Detect which cell encompasses the target text, then output its (x, y) center coordinate. 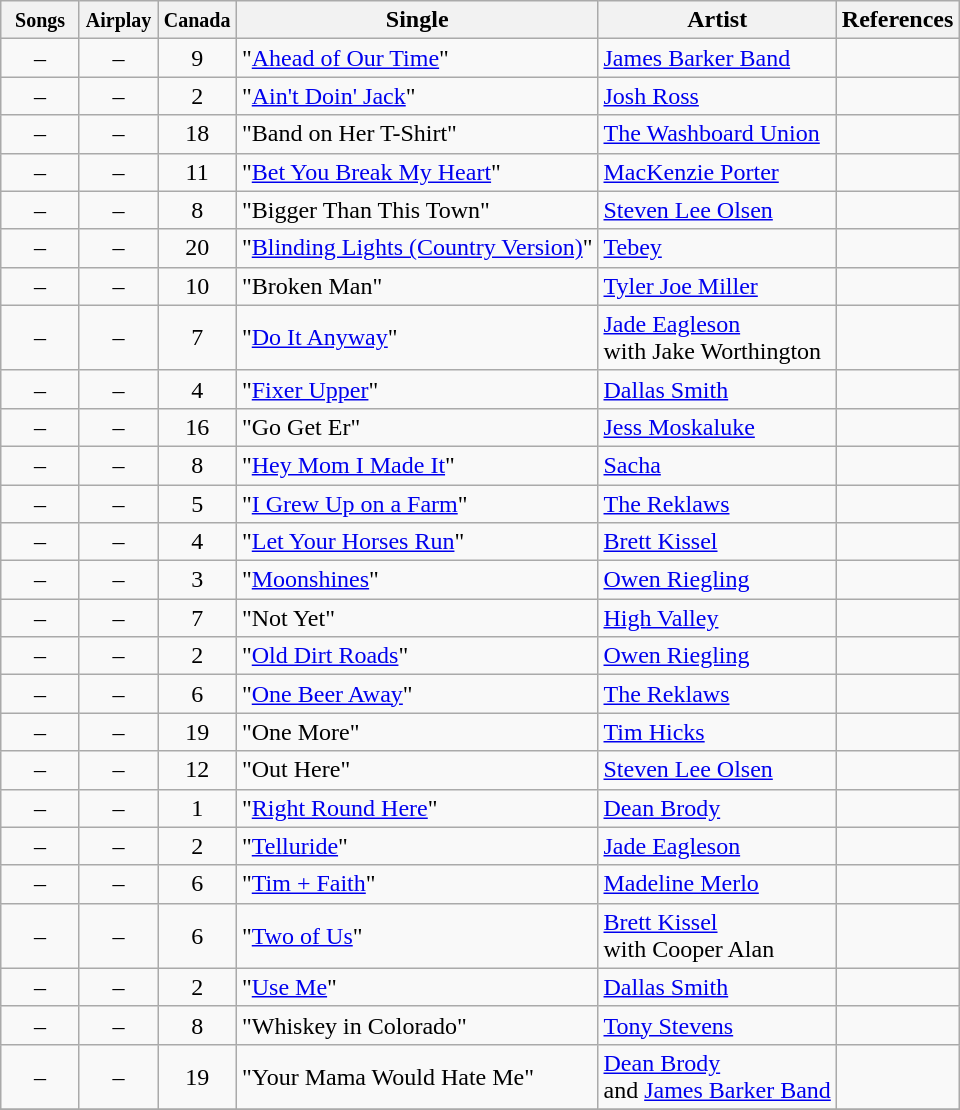
Madeline Merlo (717, 884)
Sacha (717, 465)
Tony Stevens (717, 1025)
"Telluride" (417, 846)
"Fixer Upper" (417, 389)
"Let Your Horses Run" (417, 542)
18 (198, 134)
"One Beer Away" (417, 694)
MacKenzie Porter (717, 172)
"Moonshines" (417, 580)
1 (198, 808)
16 (198, 427)
"Hey Mom I Made It" (417, 465)
"Blinding Lights (Country Version)" (417, 248)
High Valley (717, 618)
"Two of Us" (417, 936)
Airplay (118, 20)
"Ahead of Our Time" (417, 58)
3 (198, 580)
"Ain't Doin' Jack" (417, 96)
Josh Ross (717, 96)
Canada (198, 20)
5 (198, 503)
Brett Kisselwith Cooper Alan (717, 936)
Jess Moskaluke (717, 427)
Dean Brody (717, 808)
Jade Eaglesonwith Jake Worthington (717, 338)
"Your Mama Would Hate Me" (417, 1076)
"Old Dirt Roads" (417, 656)
Tim Hicks (717, 732)
"Whiskey in Colorado" (417, 1025)
Dean Brodyand James Barker Band (717, 1076)
Tyler Joe Miller (717, 286)
"I Grew Up on a Farm" (417, 503)
Tebey (717, 248)
James Barker Band (717, 58)
"Broken Man" (417, 286)
"Use Me" (417, 987)
Brett Kissel (717, 542)
"Tim + Faith" (417, 884)
References (898, 20)
"Not Yet" (417, 618)
"Bigger Than This Town" (417, 210)
"Out Here" (417, 770)
The Washboard Union (717, 134)
Single (417, 20)
"Bet You Break My Heart" (417, 172)
"One More" (417, 732)
"Right Round Here" (417, 808)
Jade Eagleson (717, 846)
Songs (40, 20)
"Do It Anyway" (417, 338)
9 (198, 58)
20 (198, 248)
12 (198, 770)
10 (198, 286)
11 (198, 172)
"Go Get Er" (417, 427)
Artist (717, 20)
"Band on Her T-Shirt" (417, 134)
